Provide the [x, y] coordinate of the cell's center where the given text is located.  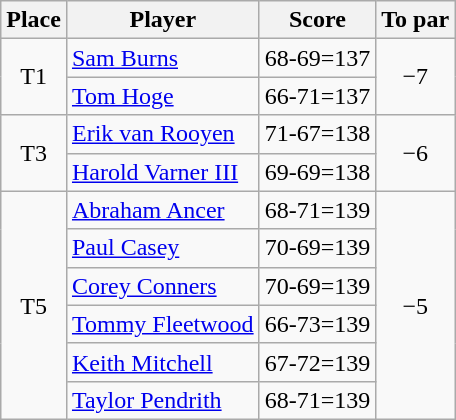
Erik van Rooyen [162, 134]
71-67=138 [318, 134]
69-69=138 [318, 172]
Player [162, 20]
−5 [416, 305]
−6 [416, 153]
Corey Conners [162, 286]
Score [318, 20]
Tom Hoge [162, 96]
Keith Mitchell [162, 362]
Tommy Fleetwood [162, 324]
66-71=137 [318, 96]
Abraham Ancer [162, 210]
Taylor Pendrith [162, 400]
Place [34, 20]
Harold Varner III [162, 172]
Paul Casey [162, 248]
67-72=139 [318, 362]
68-69=137 [318, 58]
Sam Burns [162, 58]
T1 [34, 77]
To par [416, 20]
T5 [34, 305]
T3 [34, 153]
66-73=139 [318, 324]
−7 [416, 77]
